Locate the cell with the specified text and output its [X, Y] center coordinate. 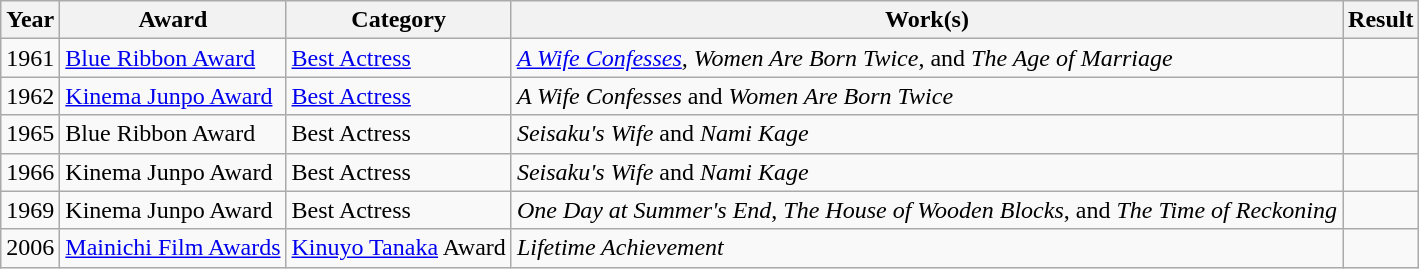
Work(s) [926, 20]
1965 [30, 134]
A Wife Confesses, Women Are Born Twice, and The Age of Marriage [926, 58]
Category [398, 20]
1966 [30, 172]
1962 [30, 96]
1969 [30, 210]
1961 [30, 58]
Result [1381, 20]
2006 [30, 248]
A Wife Confesses and Women Are Born Twice [926, 96]
Kinuyo Tanaka Award [398, 248]
One Day at Summer's End, The House of Wooden Blocks, and The Time of Reckoning [926, 210]
Award [173, 20]
Lifetime Achievement [926, 248]
Year [30, 20]
Mainichi Film Awards [173, 248]
